For the text-containing cell, return its midpoint in (x, y) coordinate format. 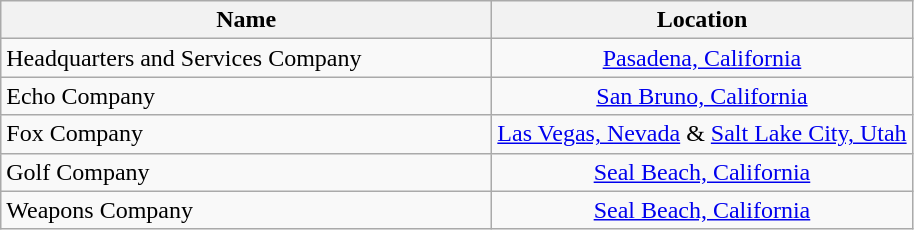
San Bruno, California (702, 96)
Echo Company (246, 96)
Las Vegas, Nevada & Salt Lake City, Utah (702, 134)
Location (702, 20)
Headquarters and Services Company (246, 58)
Fox Company (246, 134)
Golf Company (246, 172)
Weapons Company (246, 210)
Pasadena, California (702, 58)
Name (246, 20)
